From the cell containing the given text, extract its center point as (x, y) coordinate. 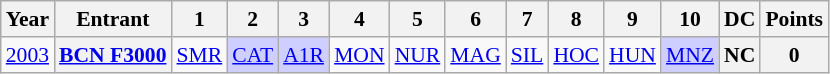
MNZ (690, 55)
MAG (476, 55)
SMR (200, 55)
Year (28, 19)
5 (418, 19)
HUN (632, 55)
CAT (252, 55)
NUR (418, 55)
NC (740, 55)
7 (528, 19)
DC (740, 19)
8 (576, 19)
Points (794, 19)
HOC (576, 55)
3 (304, 19)
4 (360, 19)
2 (252, 19)
Entrant (112, 19)
A1R (304, 55)
MON (360, 55)
6 (476, 19)
1 (200, 19)
9 (632, 19)
BCN F3000 (112, 55)
2003 (28, 55)
10 (690, 19)
SIL (528, 55)
0 (794, 55)
